Determine the [x, y] coordinate at the center of the cell enclosing the given text.  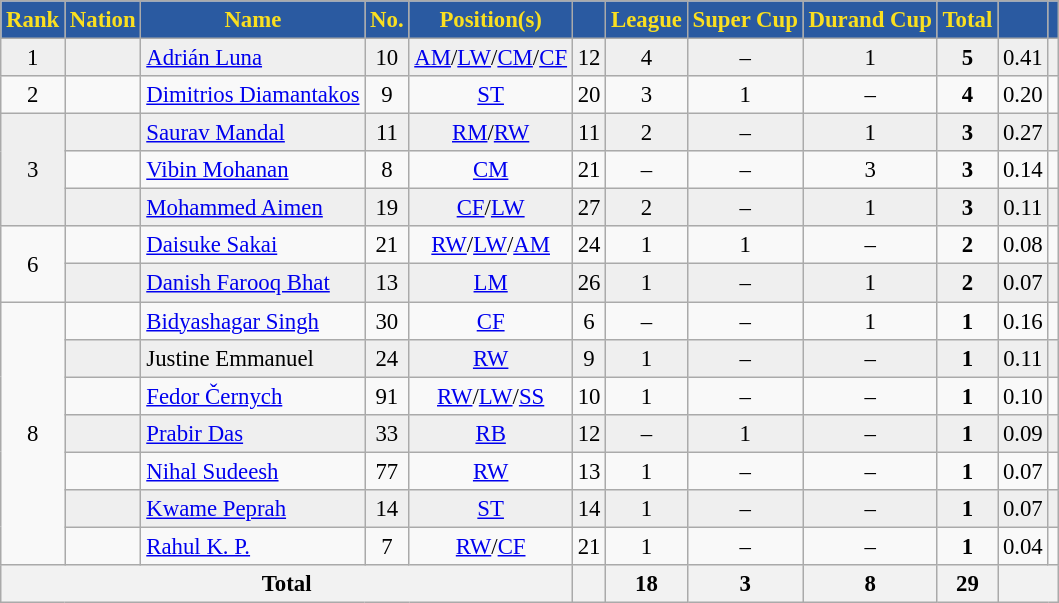
Kwame Peprah [253, 509]
No. [387, 20]
LM [490, 283]
30 [387, 321]
0.16 [1023, 321]
Vibin Mohanan [253, 170]
7 [387, 546]
19 [387, 208]
Nihal Sudeesh [253, 471]
Prabir Das [253, 433]
Rahul K. P. [253, 546]
0.20 [1023, 95]
18 [646, 584]
29 [967, 584]
Fedor Černych [253, 396]
RW/CF [490, 546]
Position(s) [490, 20]
CF [490, 321]
Adrián Luna [253, 58]
91 [387, 396]
Bidyashagar Singh [253, 321]
AM/LW/CM/CF [490, 58]
0.04 [1023, 546]
0.08 [1023, 245]
Mohammed Aimen [253, 208]
Danish Farooq Bhat [253, 283]
0.14 [1023, 170]
RW/LW/SS [490, 396]
CF/LW [490, 208]
Nation [103, 20]
33 [387, 433]
Rank [33, 20]
Daisuke Sakai [253, 245]
0.27 [1023, 133]
0.10 [1023, 396]
77 [387, 471]
Super Cup [745, 20]
RM/RW [490, 133]
27 [588, 208]
RW/LW/AM [490, 245]
Durand Cup [870, 20]
20 [588, 95]
Name [253, 20]
Dimitrios Diamantakos [253, 95]
0.41 [1023, 58]
26 [588, 283]
5 [967, 58]
RB [490, 433]
Saurav Mandal [253, 133]
0.09 [1023, 433]
Justine Emmanuel [253, 358]
League [646, 20]
CM [490, 170]
